Search for the cell housing the specified text and yield its [X, Y] center coordinate. 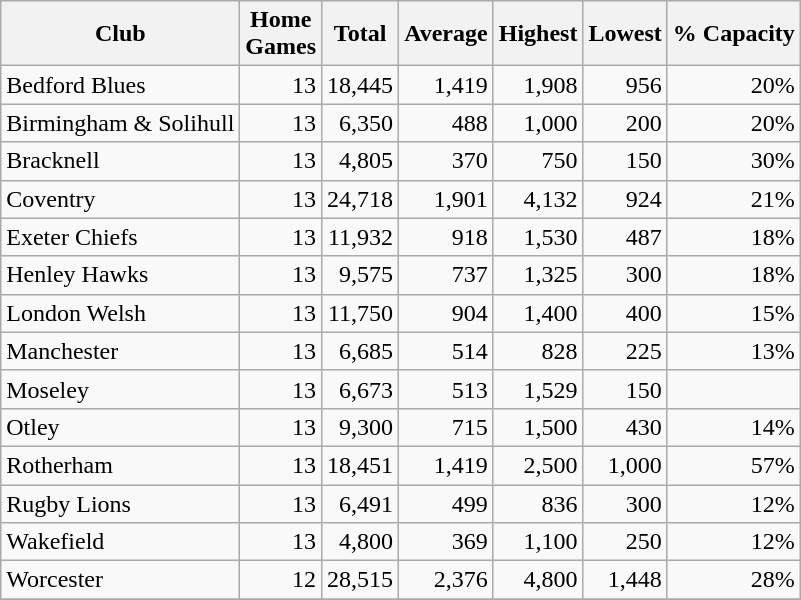
18,451 [360, 465]
Moseley [120, 389]
1,100 [538, 542]
4,805 [360, 161]
Lowest [625, 34]
369 [446, 542]
15% [734, 313]
750 [538, 161]
1,901 [446, 199]
Otley [120, 427]
6,673 [360, 389]
250 [625, 542]
Henley Hawks [120, 275]
London Welsh [120, 313]
924 [625, 199]
21% [734, 199]
1,325 [538, 275]
Rugby Lions [120, 503]
Bedford Blues [120, 85]
24,718 [360, 199]
6,491 [360, 503]
715 [446, 427]
6,350 [360, 123]
1,530 [538, 237]
Bracknell [120, 161]
9,575 [360, 275]
737 [446, 275]
430 [625, 427]
4,132 [538, 199]
499 [446, 503]
Wakefield [120, 542]
Highest [538, 34]
14% [734, 427]
13% [734, 351]
828 [538, 351]
Worcester [120, 580]
18,445 [360, 85]
9,300 [360, 427]
513 [446, 389]
11,750 [360, 313]
Exeter Chiefs [120, 237]
28% [734, 580]
1,908 [538, 85]
904 [446, 313]
57% [734, 465]
2,500 [538, 465]
370 [446, 161]
Average [446, 34]
514 [446, 351]
28,515 [360, 580]
1,400 [538, 313]
12 [281, 580]
11,932 [360, 237]
836 [538, 503]
Manchester [120, 351]
487 [625, 237]
488 [446, 123]
400 [625, 313]
2,376 [446, 580]
Birmingham & Solihull [120, 123]
200 [625, 123]
6,685 [360, 351]
1,500 [538, 427]
Rotherham [120, 465]
HomeGames [281, 34]
Club [120, 34]
1,448 [625, 580]
Total [360, 34]
% Capacity [734, 34]
918 [446, 237]
30% [734, 161]
1,529 [538, 389]
956 [625, 85]
Coventry [120, 199]
225 [625, 351]
